Provide the (x, y) coordinate of the cell's center where the given text is located.  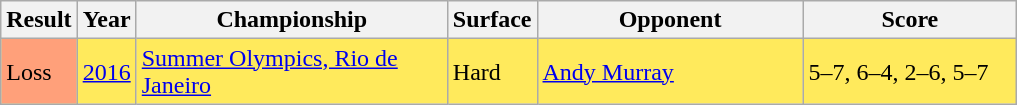
Hard (492, 72)
Loss (39, 72)
Opponent (670, 20)
Andy Murray (670, 72)
Championship (292, 20)
Year (106, 20)
5–7, 6–4, 2–6, 5–7 (910, 72)
2016 (106, 72)
Surface (492, 20)
Summer Olympics, Rio de Janeiro (292, 72)
Result (39, 20)
Score (910, 20)
